Find where the given text appears and provide that cell's center as [X, Y] coordinate. 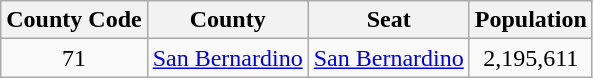
Population [530, 20]
County [228, 20]
71 [74, 58]
Seat [388, 20]
2,195,611 [530, 58]
County Code [74, 20]
